Scan for the cell matching the given text and deliver its (X, Y) coordinate at center. 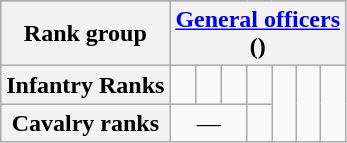
— (209, 123)
Cavalry ranks (86, 123)
Infantry Ranks (86, 85)
General officers() (258, 34)
Rank group (86, 34)
